Locate the cell with the specified text and output its (X, Y) center coordinate. 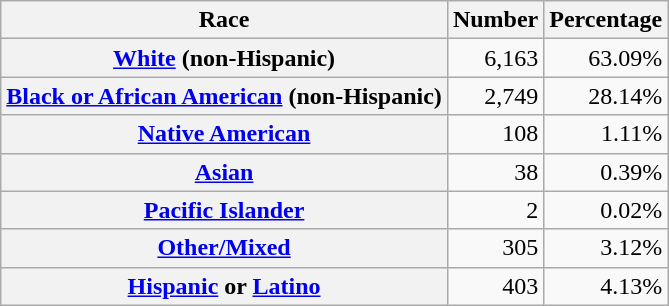
1.11% (606, 134)
3.12% (606, 248)
White (non-Hispanic) (224, 58)
Number (495, 20)
0.39% (606, 172)
Percentage (606, 20)
305 (495, 248)
2,749 (495, 96)
403 (495, 286)
28.14% (606, 96)
Native American (224, 134)
Race (224, 20)
Black or African American (non-Hispanic) (224, 96)
38 (495, 172)
Asian (224, 172)
4.13% (606, 286)
Hispanic or Latino (224, 286)
0.02% (606, 210)
63.09% (606, 58)
2 (495, 210)
Pacific Islander (224, 210)
6,163 (495, 58)
Other/Mixed (224, 248)
108 (495, 134)
